Pinpoint the cell where the given text exists, returning its [x, y] midpoint coordinate. 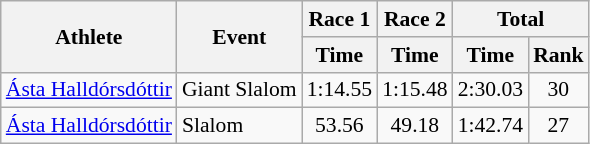
Race 2 [414, 19]
2:30.03 [490, 90]
1:42.74 [490, 126]
1:15.48 [414, 90]
27 [558, 126]
53.56 [340, 126]
Athlete [89, 36]
Giant Slalom [240, 90]
Event [240, 36]
1:14.55 [340, 90]
30 [558, 90]
Total [521, 19]
Rank [558, 55]
Slalom [240, 126]
49.18 [414, 126]
Race 1 [340, 19]
